Provide the (X, Y) coordinate of the cell's center where the given text is located.  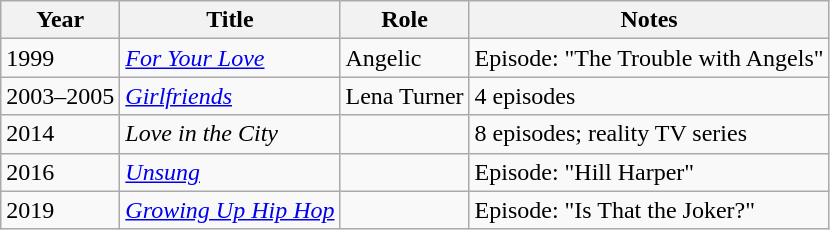
For Your Love (230, 58)
Lena Turner (404, 96)
Unsung (230, 172)
Episode: "Hill Harper" (649, 172)
Love in the City (230, 134)
4 episodes (649, 96)
Role (404, 20)
8 episodes; reality TV series (649, 134)
Episode: "Is That the Joker?" (649, 210)
Growing Up Hip Hop (230, 210)
2014 (60, 134)
2019 (60, 210)
Angelic (404, 58)
Episode: "The Trouble with Angels" (649, 58)
Title (230, 20)
2003–2005 (60, 96)
2016 (60, 172)
Year (60, 20)
Girlfriends (230, 96)
Notes (649, 20)
1999 (60, 58)
